Find where the given text appears and provide that cell's center as [x, y] coordinate. 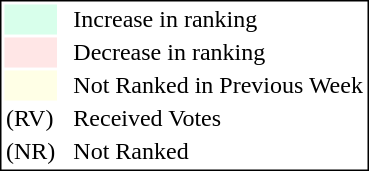
Not Ranked in Previous Week [218, 85]
(RV) [30, 119]
Not Ranked [218, 151]
Increase in ranking [218, 19]
Received Votes [218, 119]
(NR) [30, 151]
Decrease in ranking [218, 53]
